For the text-containing cell, return its midpoint in [X, Y] coordinate format. 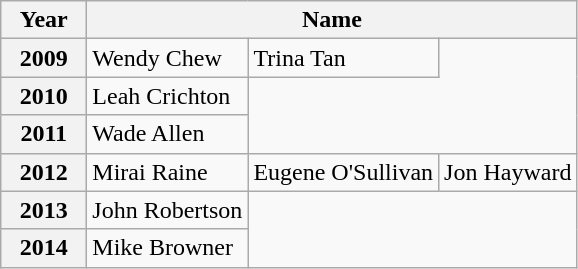
Name [332, 20]
Trina Tan [344, 58]
Leah Crichton [168, 96]
Eugene O'Sullivan [344, 172]
2014 [44, 248]
Year [44, 20]
Mirai Raine [168, 172]
Wendy Chew [168, 58]
John Robertson [168, 210]
Jon Hayward [508, 172]
2012 [44, 172]
2011 [44, 134]
2010 [44, 96]
Wade Allen [168, 134]
Mike Browner [168, 248]
2013 [44, 210]
2009 [44, 58]
